Provide the (X, Y) coordinate of the cell's center where the given text is located.  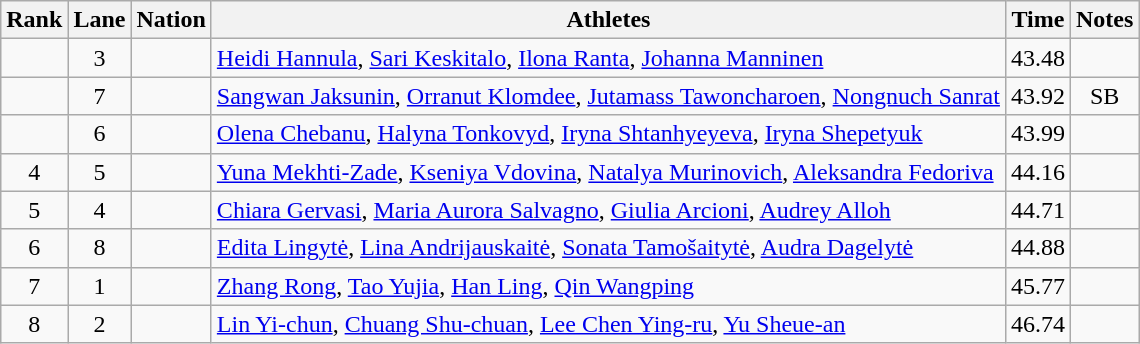
Nation (171, 20)
Olena Chebanu, Halyna Tonkovyd, Iryna Shtanhyeyeva, Iryna Shepetyuk (608, 134)
Athletes (608, 20)
43.99 (1038, 134)
45.77 (1038, 286)
1 (100, 286)
Yuna Mekhti-Zade, Kseniya Vdovina, Natalya Murinovich, Aleksandra Fedoriva (608, 172)
2 (100, 324)
Zhang Rong, Tao Yujia, Han Ling, Qin Wangping (608, 286)
43.48 (1038, 58)
Chiara Gervasi, Maria Aurora Salvagno, Giulia Arcioni, Audrey Alloh (608, 210)
43.92 (1038, 96)
44.71 (1038, 210)
Lane (100, 20)
44.88 (1038, 248)
Sangwan Jaksunin, Orranut Klomdee, Jutamass Tawoncharoen, Nongnuch Sanrat (608, 96)
Notes (1105, 20)
Lin Yi-chun, Chuang Shu-chuan, Lee Chen Ying-ru, Yu Sheue-an (608, 324)
44.16 (1038, 172)
3 (100, 58)
46.74 (1038, 324)
Heidi Hannula, Sari Keskitalo, Ilona Ranta, Johanna Manninen (608, 58)
Edita Lingytė, Lina Andrijauskaitė, Sonata Tamošaitytė, Audra Dagelytė (608, 248)
Time (1038, 20)
Rank (34, 20)
SB (1105, 96)
